Capture the cell that displays the provided text and extract its [X, Y] central coordinate. 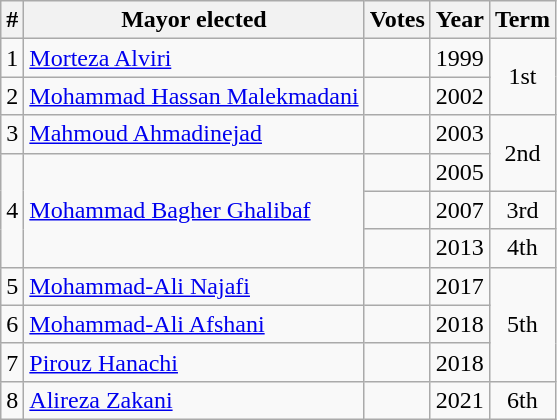
1999 [460, 58]
Pirouz Hanachi [194, 362]
2nd [522, 153]
Morteza Alviri [194, 58]
2 [12, 96]
6th [522, 400]
2005 [460, 172]
Year [460, 20]
2021 [460, 400]
3rd [522, 210]
Votes [397, 20]
2003 [460, 134]
Mahmoud Ahmadinejad [194, 134]
Mohammad Bagher Ghalibaf [194, 210]
3 [12, 134]
# [12, 20]
Mohammad-Ali Afshani [194, 324]
8 [12, 400]
5th [522, 324]
2002 [460, 96]
Mohammad-Ali Najafi [194, 286]
Mohammad Hassan Malekmadani [194, 96]
Term [522, 20]
1st [522, 77]
5 [12, 286]
1 [12, 58]
2017 [460, 286]
Alireza Zakani [194, 400]
2007 [460, 210]
Mayor elected [194, 20]
7 [12, 362]
6 [12, 324]
2013 [460, 248]
4th [522, 248]
4 [12, 210]
